For the text-containing cell, return its midpoint in [X, Y] coordinate format. 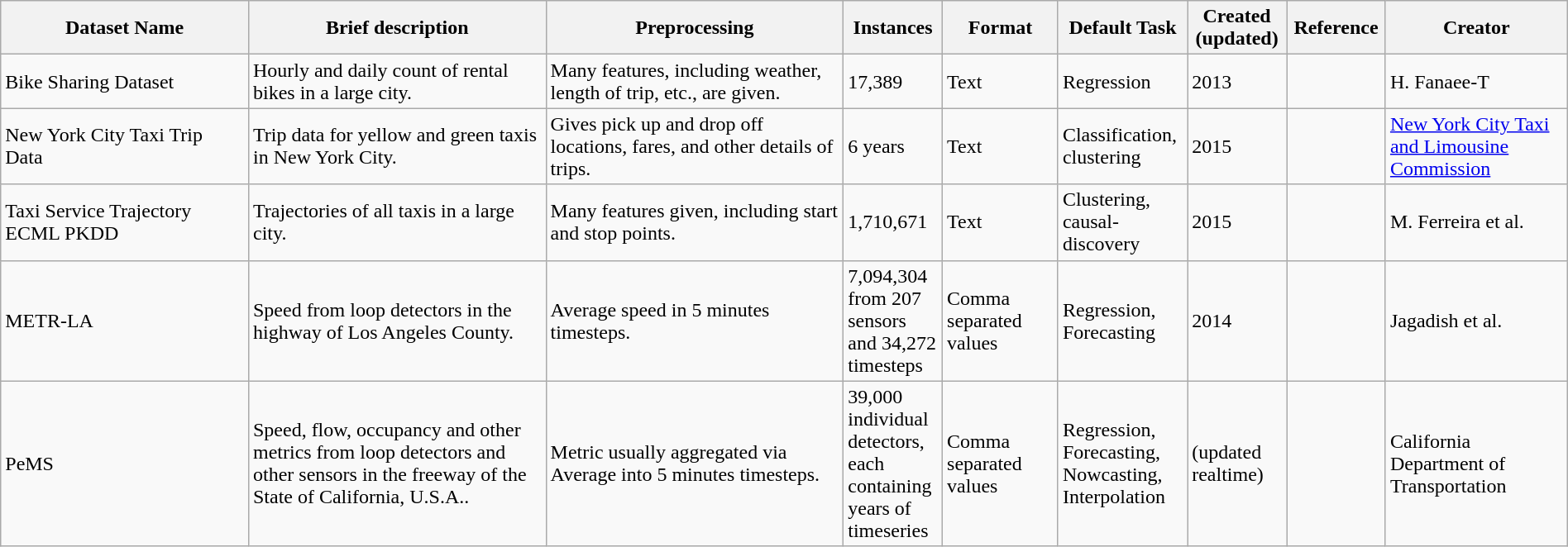
California Department of Transportation [1476, 464]
Instances [893, 28]
(updated realtime) [1237, 464]
2014 [1237, 321]
Trip data for yellow and green taxis in New York City. [397, 146]
Regression, Forecasting, Nowcasting, Interpolation [1122, 464]
Regression [1122, 81]
Format [1001, 28]
H. Fanaee-T [1476, 81]
2013 [1237, 81]
Default Task [1122, 28]
Many features given, including start and stop points. [695, 222]
Regression, Forecasting [1122, 321]
Trajectories of all taxis in a large city. [397, 222]
Speed, flow, occupancy and other metrics from loop detectors and other sensors in the freeway of the State of California, U.S.A.. [397, 464]
Classification, clustering [1122, 146]
New York City Taxi and Limousine Commission [1476, 146]
Many features, including weather, length of trip, etc., are given. [695, 81]
39,000 individual detectors, each containing years of timeseries [893, 464]
M. Ferreira et al. [1476, 222]
Speed from loop detectors in the highway of Los Angeles County. [397, 321]
Hourly and daily count of rental bikes in a large city. [397, 81]
Taxi Service Trajectory ECML PKDD [125, 222]
Clustering, causal-discovery [1122, 222]
6 years [893, 146]
Dataset Name [125, 28]
Jagadish et al. [1476, 321]
Bike Sharing Dataset [125, 81]
17,389 [893, 81]
Metric usually aggregated via Average into 5 minutes timesteps. [695, 464]
1,710,671 [893, 222]
New York City Taxi Trip Data [125, 146]
METR-LA [125, 321]
Created (updated) [1237, 28]
Gives pick up and drop off locations, fares, and other details of trips. [695, 146]
Reference [1336, 28]
7,094,304 from 207 sensors and 34,272 timesteps [893, 321]
Brief description [397, 28]
Average speed in 5 minutes timesteps. [695, 321]
Creator [1476, 28]
Preprocessing [695, 28]
PeMS [125, 464]
